Locate the cell with the specified text and output its [X, Y] center coordinate. 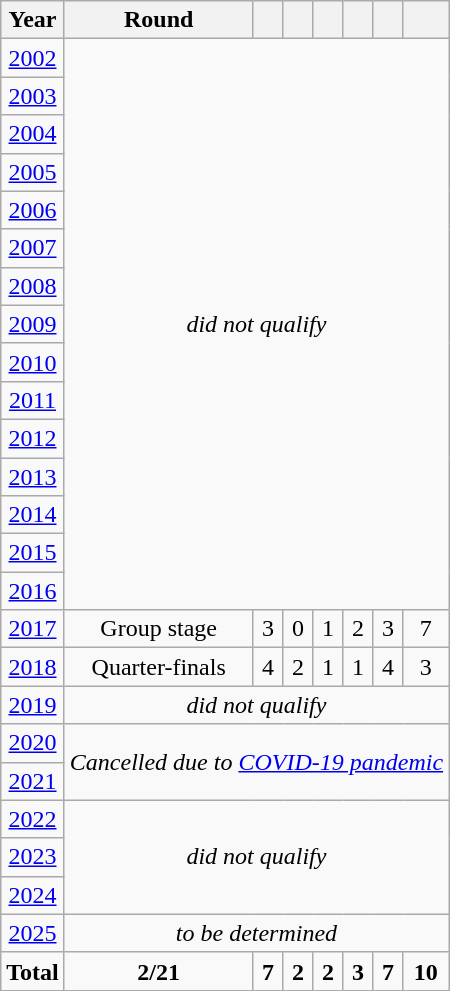
2021 [33, 781]
2025 [33, 933]
2016 [33, 591]
2018 [33, 667]
Quarter-finals [158, 667]
2007 [33, 248]
2012 [33, 438]
2020 [33, 743]
2024 [33, 895]
Year [33, 20]
2017 [33, 629]
2019 [33, 705]
2003 [33, 96]
2010 [33, 362]
2004 [33, 134]
2015 [33, 553]
2008 [33, 286]
2023 [33, 857]
2009 [33, 324]
2002 [33, 58]
2005 [33, 172]
Group stage [158, 629]
2022 [33, 819]
Cancelled due to COVID-19 pandemic [256, 762]
2011 [33, 400]
10 [426, 971]
to be determined [256, 933]
Round [158, 20]
Total [33, 971]
2006 [33, 210]
2013 [33, 477]
2014 [33, 515]
0 [298, 629]
2/21 [158, 971]
